Extract the [X, Y] coordinate from the center of the cell holding the provided text.  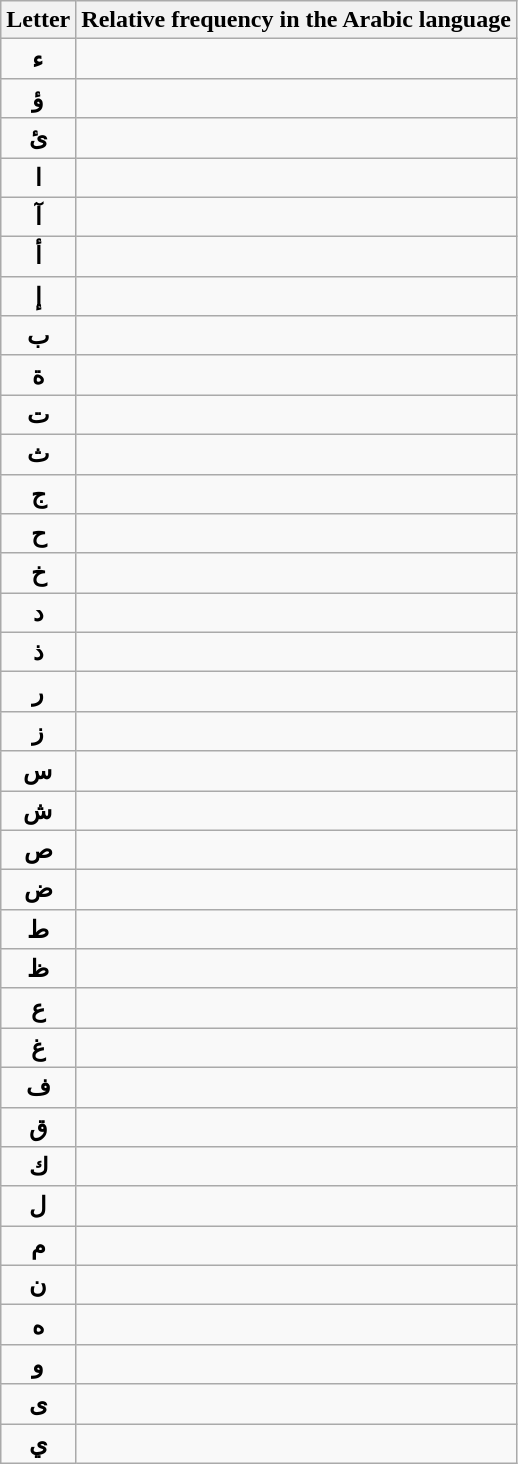
ك [38, 1167]
س [38, 771]
ث [38, 454]
ب [38, 336]
د [38, 613]
ز [38, 731]
ج [38, 494]
Relative frequency in the Arabic language [296, 20]
ت [38, 415]
و [38, 1364]
ا [38, 178]
ط [38, 929]
ظ [38, 969]
ي [38, 1444]
أ [38, 257]
ئ [38, 138]
ى [38, 1404]
ؤ [38, 98]
ش [38, 810]
ر [38, 692]
ن [38, 1285]
م [38, 1246]
ق [38, 1127]
ة [38, 375]
غ [38, 1048]
إ [38, 296]
ع [38, 1008]
ح [38, 534]
ص [38, 850]
خ [38, 573]
ض [38, 890]
آ [38, 217]
ذ [38, 652]
ء [38, 59]
ف [38, 1087]
ه [38, 1325]
ل [38, 1206]
Letter [38, 20]
